Search for the cell housing the specified text and yield its [X, Y] center coordinate. 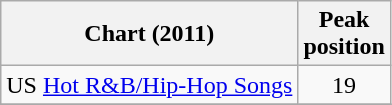
19 [344, 85]
Peakposition [344, 34]
US Hot R&B/Hip-Hop Songs [150, 85]
Chart (2011) [150, 34]
